Find where the given text appears and provide that cell's center as (x, y) coordinate. 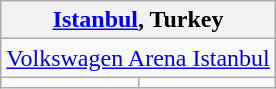
Volkswagen Arena Istanbul (138, 58)
Istanbul, Turkey (138, 20)
